Extract the [X, Y] coordinate from the center of the cell holding the provided text.  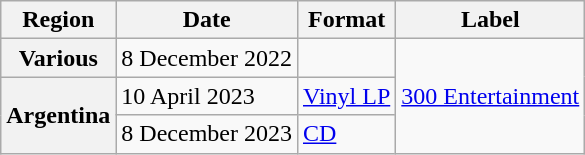
Format [346, 20]
10 April 2023 [207, 96]
8 December 2023 [207, 134]
CD [346, 134]
Various [58, 58]
Label [490, 20]
300 Entertainment [490, 96]
Argentina [58, 115]
Vinyl LP [346, 96]
8 December 2022 [207, 58]
Region [58, 20]
Date [207, 20]
